Output the [X, Y] coordinate of the center of the cell containing the given text.  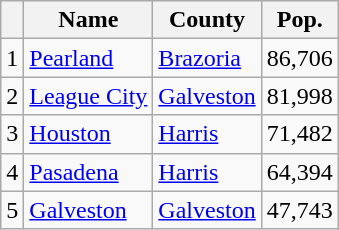
5 [12, 210]
Pop. [300, 20]
71,482 [300, 134]
County [207, 20]
Pearland [88, 58]
47,743 [300, 210]
86,706 [300, 58]
4 [12, 172]
Brazoria [207, 58]
Pasadena [88, 172]
1 [12, 58]
81,998 [300, 96]
Houston [88, 134]
League City [88, 96]
2 [12, 96]
64,394 [300, 172]
Name [88, 20]
3 [12, 134]
